For the text-containing cell, return its midpoint in (x, y) coordinate format. 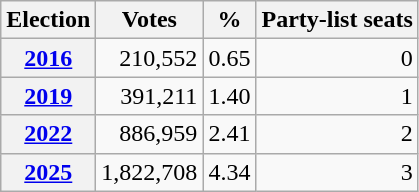
3 (337, 172)
2019 (48, 96)
886,959 (150, 134)
210,552 (150, 58)
Party-list seats (337, 20)
2 (337, 134)
391,211 (150, 96)
0 (337, 58)
4.34 (230, 172)
Votes (150, 20)
2022 (48, 134)
2016 (48, 58)
% (230, 20)
Election (48, 20)
0.65 (230, 58)
1.40 (230, 96)
1 (337, 96)
2025 (48, 172)
1,822,708 (150, 172)
2.41 (230, 134)
